Output the (X, Y) coordinate of the center of the cell containing the given text.  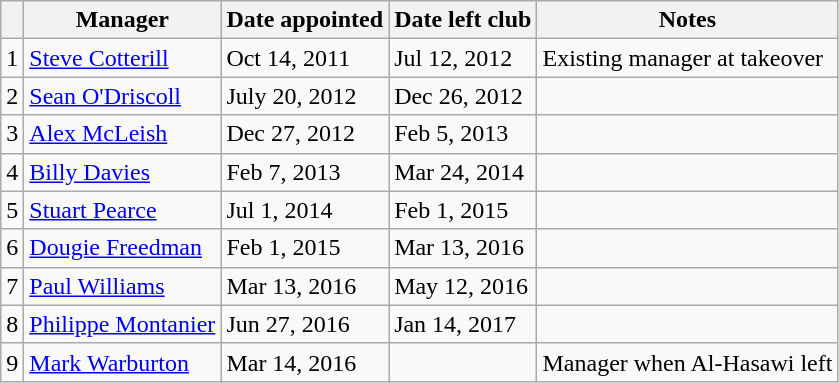
Dec 27, 2012 (305, 134)
Manager when Al-Hasawi left (688, 362)
Mar 14, 2016 (305, 362)
July 20, 2012 (305, 96)
8 (12, 324)
Philippe Montanier (122, 324)
1 (12, 58)
Sean O'Driscoll (122, 96)
Date appointed (305, 20)
Jun 27, 2016 (305, 324)
Jan 14, 2017 (463, 324)
5 (12, 210)
Steve Cotterill (122, 58)
Billy Davies (122, 172)
Jul 1, 2014 (305, 210)
2 (12, 96)
6 (12, 248)
Manager (122, 20)
Feb 5, 2013 (463, 134)
9 (12, 362)
Dec 26, 2012 (463, 96)
Notes (688, 20)
Stuart Pearce (122, 210)
Paul Williams (122, 286)
3 (12, 134)
4 (12, 172)
Alex McLeish (122, 134)
Mar 24, 2014 (463, 172)
Dougie Freedman (122, 248)
Date left club (463, 20)
7 (12, 286)
Jul 12, 2012 (463, 58)
May 12, 2016 (463, 286)
Oct 14, 2011 (305, 58)
Feb 7, 2013 (305, 172)
Mark Warburton (122, 362)
Existing manager at takeover (688, 58)
